Locate the cell with the specified text and output its [x, y] center coordinate. 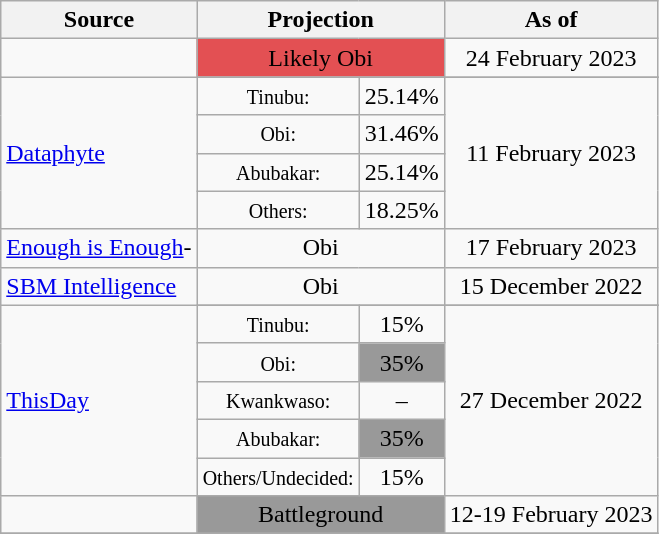
– [402, 400]
Dataphyte [99, 153]
Kwankwaso: [278, 400]
Enough is Enough- [99, 248]
Others: [278, 210]
31.46% [402, 134]
27 December 2022 [551, 400]
17 February 2023 [551, 248]
ThisDay [99, 400]
SBM Intelligence [99, 286]
12-19 February 2023 [551, 515]
11 February 2023 [551, 153]
Likely Obi [320, 58]
24 February 2023 [551, 58]
18.25% [402, 210]
As of [551, 20]
15 December 2022 [551, 286]
Projection [320, 20]
Source [99, 20]
Others/Undecided: [278, 477]
Battleground [320, 515]
